Output the [X, Y] coordinate of the center of the cell containing the given text.  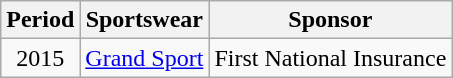
Grand Sport [144, 58]
2015 [40, 58]
Period [40, 20]
Sportswear [144, 20]
Sponsor [330, 20]
First National Insurance [330, 58]
